Find where the given text appears and provide that cell's center as (x, y) coordinate. 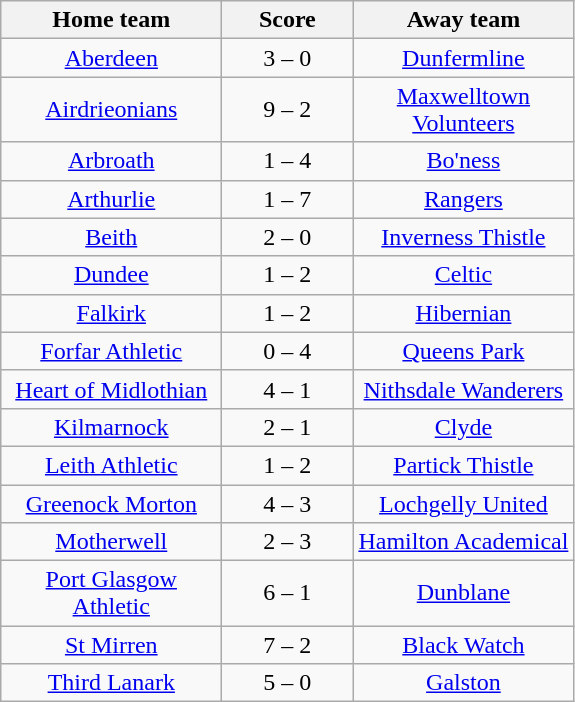
Forfar Athletic (112, 351)
Away team (464, 20)
3 – 0 (288, 58)
Dunblane (464, 594)
Kilmarnock (112, 427)
Rangers (464, 199)
Celtic (464, 275)
Third Lanark (112, 683)
Arbroath (112, 161)
Arthurlie (112, 199)
Galston (464, 683)
Hibernian (464, 313)
0 – 4 (288, 351)
Beith (112, 237)
Bo'ness (464, 161)
1 – 7 (288, 199)
Airdrieonians (112, 110)
4 – 1 (288, 389)
Score (288, 20)
1 – 4 (288, 161)
2 – 3 (288, 542)
Queens Park (464, 351)
Leith Athletic (112, 465)
2 – 0 (288, 237)
Motherwell (112, 542)
Greenock Morton (112, 503)
4 – 3 (288, 503)
Aberdeen (112, 58)
Black Watch (464, 645)
5 – 0 (288, 683)
6 – 1 (288, 594)
Port Glasgow Athletic (112, 594)
Falkirk (112, 313)
Nithsdale Wanderers (464, 389)
Lochgelly United (464, 503)
Home team (112, 20)
9 – 2 (288, 110)
Heart of Midlothian (112, 389)
St Mirren (112, 645)
7 – 2 (288, 645)
Clyde (464, 427)
Dundee (112, 275)
Dunfermline (464, 58)
2 – 1 (288, 427)
Inverness Thistle (464, 237)
Hamilton Academical (464, 542)
Partick Thistle (464, 465)
Maxwelltown Volunteers (464, 110)
